Return [x, y] of the center of cell containing provided text 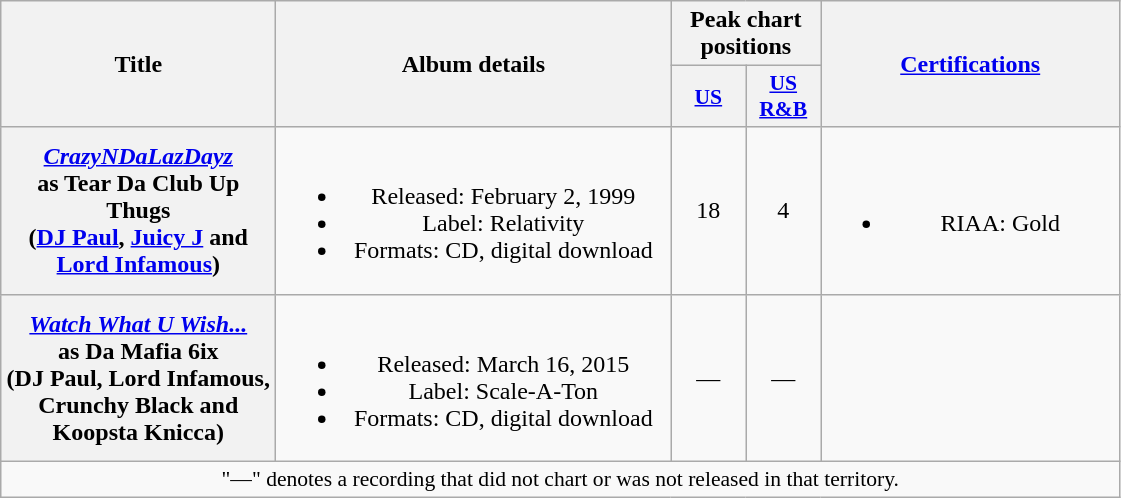
Title [138, 64]
Peak chart positions [746, 34]
USR&B [784, 96]
RIAA: Gold [970, 210]
Certifications [970, 64]
18 [708, 210]
"—" denotes a recording that did not chart or was not released in that territory. [560, 479]
4 [784, 210]
Watch What U Wish... as Da Mafia 6ix(DJ Paul, Lord Infamous, Crunchy Black and Koopsta Knicca) [138, 378]
Album details [474, 64]
Released: March 16, 2015Label: Scale-A-TonFormats: CD, digital download [474, 378]
Released: February 2, 1999Label: RelativityFormats: CD, digital download [474, 210]
CrazyNDaLazDayz as Tear Da Club Up Thugs(DJ Paul, Juicy J and Lord Infamous) [138, 210]
US [708, 96]
